Detect which cell encompasses the target text, then output its (x, y) center coordinate. 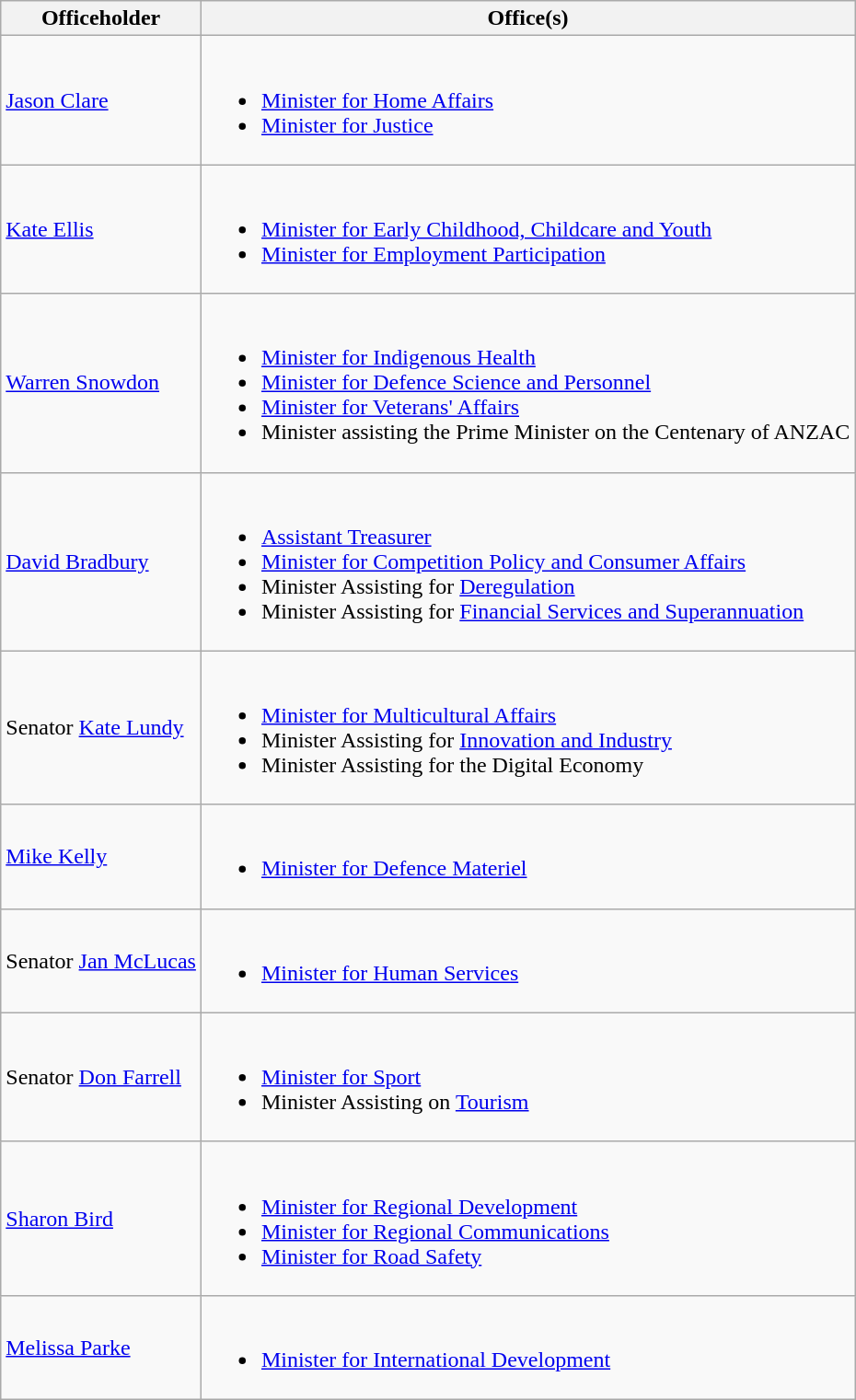
Sharon Bird (101, 1219)
Senator Don Farrell (101, 1077)
Melissa Parke (101, 1348)
Minister for Early Childhood, Childcare and YouthMinister for Employment Participation (527, 229)
Officeholder (101, 18)
Minister for Regional DevelopmentMinister for Regional CommunicationsMinister for Road Safety (527, 1219)
Mike Kelly (101, 856)
Office(s) (527, 18)
Minister for Home AffairsMinister for Justice (527, 100)
Kate Ellis (101, 229)
Minister for Human Services (527, 961)
David Bradbury (101, 561)
Warren Snowdon (101, 383)
Minister for SportMinister Assisting on Tourism (527, 1077)
Minister for International Development (527, 1348)
Minister for Multicultural AffairsMinister Assisting for Innovation and IndustryMinister Assisting for the Digital Economy (527, 727)
Senator Kate Lundy (101, 727)
Jason Clare (101, 100)
Senator Jan McLucas (101, 961)
Minister for Defence Materiel (527, 856)
